Pinpoint the cell where the given text exists, returning its (x, y) midpoint coordinate. 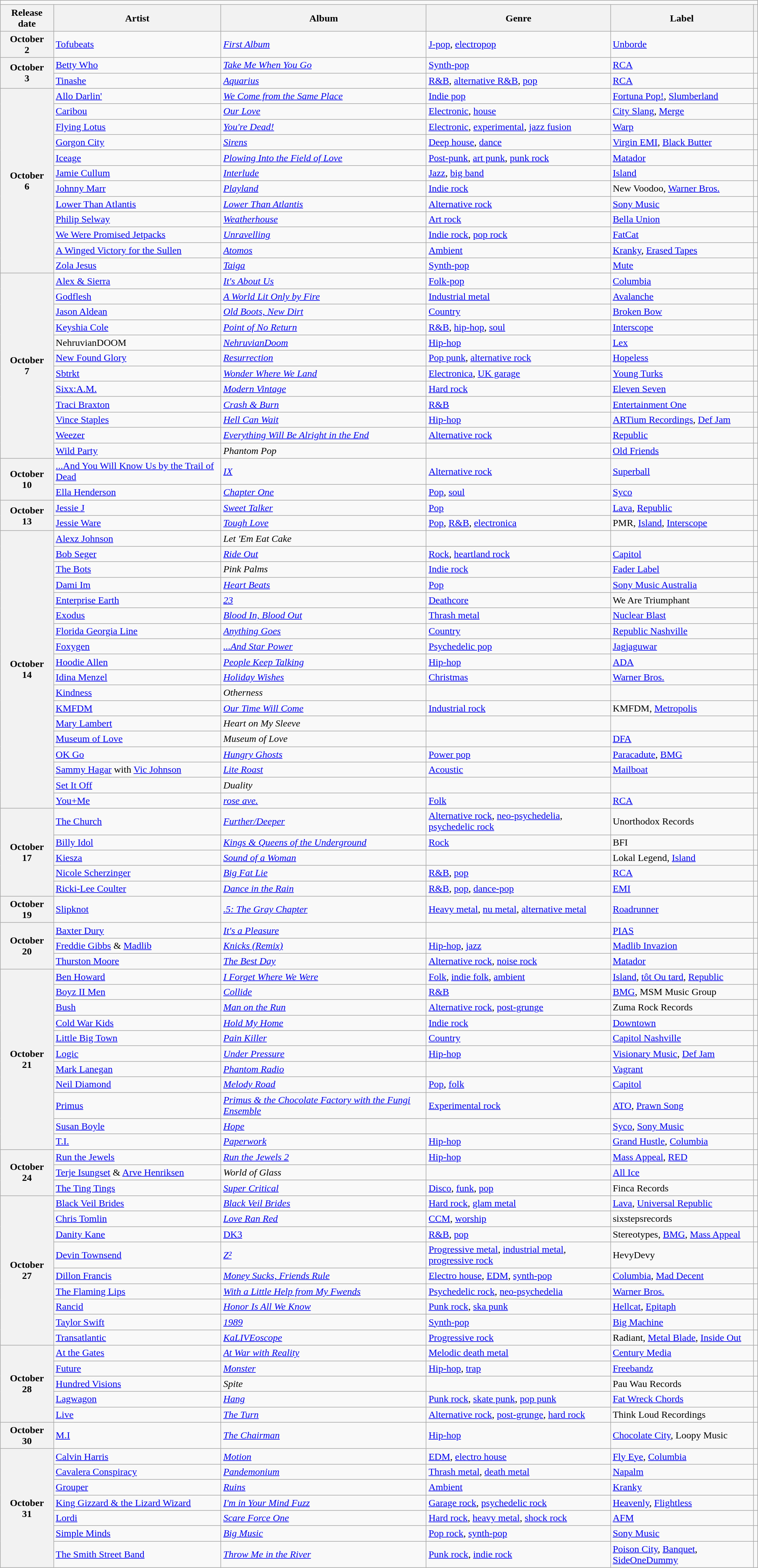
Hang (324, 1399)
Vagrant (682, 1069)
Pop, folk (518, 1084)
Post-punk, art punk, punk rock (518, 158)
Artist (137, 18)
Weatherhouse (324, 219)
Kranky (682, 1487)
October2 (27, 45)
Disco, funk, pop (518, 1188)
October10 (27, 479)
Garage rock, psychedelic rock (518, 1503)
CCM, worship (518, 1219)
It's a Pleasure (324, 930)
October3 (27, 73)
Hellcat, Epitaph (682, 1307)
Allo Darlin' (137, 96)
R&B, hip-hop, soul (518, 327)
You+Me (137, 801)
Transatlantic (137, 1338)
October30 (27, 1435)
New Voodoo, Warner Bros. (682, 188)
Melody Road (324, 1084)
Hard rock, glam metal (518, 1203)
Hopeless (682, 358)
Psychedelic rock, neo-psychedelia (518, 1291)
KaLIVEoscope (324, 1338)
EDM, electro house (518, 1456)
Stereotypes, BMG, Mass Appeal (682, 1234)
Punk rock, indie rock (518, 1554)
Nicole Scherzinger (137, 873)
Album (324, 18)
Jessie Ware (137, 523)
Rock (518, 842)
Honor Is All We Know (324, 1307)
Heavenly, Flightless (682, 1503)
Betty Who (137, 65)
Scare Force One (324, 1518)
Enterprise Earth (137, 600)
Folk, indie folk, ambient (518, 976)
Electronic, experimental, jazz fusion (518, 127)
A Winged Victory for the Sullen (137, 250)
Under Pressure (324, 1054)
Our Love (324, 111)
ARTium Recordings, Def Jam (682, 420)
October14 (27, 670)
HevyDevy (682, 1255)
Syco, Sony Music (682, 1126)
...And You Will Know Us by the Trail of Dead (137, 471)
Jessie J (137, 508)
Jason Aldean (137, 312)
The Church (137, 821)
Chris Tomlin (137, 1219)
Idina Menzel (137, 677)
Danity Kane (137, 1234)
Folk (518, 801)
Collide (324, 992)
Johnny Marr (137, 188)
Alex & Sierra (137, 281)
Pink Palms (324, 569)
Exodus (137, 616)
Lava, Republic (682, 508)
Eleven Seven (682, 389)
New Found Glory (137, 358)
Bella Union (682, 219)
Alexz Johnson (137, 539)
rose ave. (324, 801)
Visionary Music, Def Jam (682, 1054)
The Bots (137, 569)
Old Friends (682, 451)
Set It Off (137, 785)
Taylor Swift (137, 1322)
Indie pop (518, 96)
I'm in Your Mind Fuzz (324, 1503)
Keyshia Cole (137, 327)
Unravelling (324, 235)
Republic (682, 435)
1989 (324, 1322)
Radiant, Metal Blade, Inside Out (682, 1338)
Big Machine (682, 1322)
Kings & Queens of the Underground (324, 842)
.5: The Gray Chapter (324, 910)
People Keep Talking (324, 662)
Sony Music Australia (682, 585)
Holiday Wishes (324, 677)
October27 (27, 1270)
Dami Im (137, 585)
J-pop, electropop (518, 45)
Jagjaguwar (682, 646)
October21 (27, 1059)
Mary Lambert (137, 724)
Fortuna Pop!, Slumberland (682, 96)
Heart Beats (324, 585)
Warp (682, 127)
Art rock (518, 219)
With a Little Help from My Fwends (324, 1291)
Foxygen (137, 646)
M.I (137, 1435)
R&B, pop, dance-pop (518, 888)
Sirens (324, 142)
Punk rock, skate punk, pop punk (518, 1399)
Jamie Cullum (137, 173)
NehruvianDoom (324, 343)
A World Lit Only by Fire (324, 296)
Taiga (324, 266)
Sammy Hagar with Vic Johnson (137, 770)
At the Gates (137, 1353)
Iceage (137, 158)
Susan Boyle (137, 1126)
October28 (27, 1384)
Sbtrkt (137, 373)
Capitol Nashville (682, 1038)
Folk-pop (518, 281)
Deep house, dance (518, 142)
Psychedelic pop (518, 646)
Z² (324, 1255)
ATO, Prawn Song (682, 1106)
BMG, MSM Music Group (682, 992)
Electronic, house (518, 111)
Genre (518, 18)
October31 (27, 1508)
Blood In, Blood Out (324, 616)
Melodic death metal (518, 1353)
...And Star Power (324, 646)
Otherness (324, 692)
Rock, heartland rock (518, 554)
Run the Jewels (137, 1157)
Cold War Kids (137, 1023)
Thrash metal, death metal (518, 1472)
Republic Nashville (682, 631)
Unorthodox Records (682, 821)
Cavalera Conspiracy (137, 1472)
Young Turks (682, 373)
Tofubeats (137, 45)
Madlib Invazion (682, 946)
Freebandz (682, 1368)
Further/Deeper (324, 821)
Sixx:A.M. (137, 389)
Mark Lanegan (137, 1069)
PMR, Island, Interscope (682, 523)
World of Glass (324, 1172)
AFM (682, 1518)
Gorgon City (137, 142)
Virgin EMI, Black Butter (682, 142)
Kranky, Erased Tapes (682, 250)
Traci Braxton (137, 404)
Pandemonium (324, 1472)
OK Go (137, 754)
Pop punk, alternative rock (518, 358)
Little Big Town (137, 1038)
The Smith Street Band (137, 1554)
Think Loud Recordings (682, 1415)
Hold My Home (324, 1023)
Paperwork (324, 1142)
Take Me When You Go (324, 65)
Columbia, Mad Decent (682, 1276)
The Flaming Lips (137, 1291)
Caribou (137, 111)
Sweet Talker (324, 508)
Island, tôt Ou tard, Republic (682, 976)
Godflesh (137, 296)
Interscope (682, 327)
sixstepsrecords (682, 1219)
Zuma Rock Records (682, 1008)
Ella Henderson (137, 492)
Terje Isungset & Arve Henriksen (137, 1172)
Everything Will Be Alright in the End (324, 435)
Slipknot (137, 910)
Devin Townsend (137, 1255)
Broken Bow (682, 312)
Thurston Moore (137, 961)
Fat Wreck Chords (682, 1399)
Hard rock (518, 389)
The Best Day (324, 961)
October20 (27, 946)
Money Sucks, Friends Rule (324, 1276)
Jazz, big band (518, 173)
Thrash metal (518, 616)
Finca Records (682, 1188)
Playland (324, 188)
First Album (324, 45)
October6 (27, 181)
Big Fat Lie (324, 873)
It's About Us (324, 281)
Anything Goes (324, 631)
Superball (682, 471)
Century Media (682, 1353)
Zola Jesus (137, 266)
Run the Jewels 2 (324, 1157)
Baxter Dury (137, 930)
IX (324, 471)
Paracadute, BMG (682, 754)
Mailboat (682, 770)
FatCat (682, 235)
Crash & Burn (324, 404)
Chocolate City, Loopy Music (682, 1435)
Knicks (Remix) (324, 946)
Indie rock, pop rock (518, 235)
The Chairman (324, 1435)
Hard rock, heavy metal, shock rock (518, 1518)
Syco (682, 492)
Mute (682, 266)
Aquarius (324, 81)
Columbia (682, 281)
Duality (324, 785)
Lex (682, 343)
Resurrection (324, 358)
Dance in the Rain (324, 888)
Monster (324, 1368)
The Turn (324, 1415)
Interlude (324, 173)
Kiesza (137, 858)
Entertainment One (682, 404)
October7 (27, 366)
Lite Roast (324, 770)
Pain Killer (324, 1038)
Label (682, 18)
Alternative rock, noise rock (518, 961)
Ride Out (324, 554)
Ricki-Lee Coulter (137, 888)
Lokal Legend, Island (682, 858)
Hoodie Allen (137, 662)
Poison City, Banquet, SideOneDummy (682, 1554)
Man on the Run (324, 1008)
T.I. (137, 1142)
Weezer (137, 435)
Nuclear Blast (682, 616)
Heart on My Sleeve (324, 724)
Hip-hop, trap (518, 1368)
Flying Lotus (137, 127)
R&B, alternative R&B, pop (518, 81)
Dillon Francis (137, 1276)
Wonder Where We Land (324, 373)
Spite (324, 1384)
Old Boots, New Dirt (324, 312)
Big Music (324, 1534)
Bob Seger (137, 554)
Tough Love (324, 523)
Vince Staples (137, 420)
October24 (27, 1172)
Hundred Visions (137, 1384)
Fly Eye, Columbia (682, 1456)
Island (682, 173)
ADA (682, 662)
KMFDM (137, 708)
Alternative rock, neo-psychedelia, psychedelic rock (518, 821)
Experimental rock (518, 1106)
Grouper (137, 1487)
Lordi (137, 1518)
All Ice (682, 1172)
Plowing Into the Field of Love (324, 158)
Point of No Return (324, 327)
Grand Hustle, Columbia (682, 1142)
Sound of a Woman (324, 858)
October19 (27, 910)
Unborde (682, 45)
Billy Idol (137, 842)
Electronica, UK garage (518, 373)
We Were Promised Jetpacks (137, 235)
PIAS (682, 930)
Lava, Universal Republic (682, 1203)
Hip-hop, jazz (518, 946)
Fader Label (682, 569)
Progressive rock (518, 1338)
Hungry Ghosts (324, 754)
October17 (27, 852)
Bush (137, 1008)
Super Critical (324, 1188)
Hope (324, 1126)
Tinashe (137, 81)
Pau Wau Records (682, 1384)
Kindness (137, 692)
Rancid (137, 1307)
Logic (137, 1054)
Progressive metal, industrial metal, progressive rock (518, 1255)
Alternative rock, post-grunge (518, 1008)
Love Ran Red (324, 1219)
Electro house, EDM, synth-pop (518, 1276)
Pop, R&B, electronica (518, 523)
Release date (27, 18)
Calvin Harris (137, 1456)
Primus (137, 1106)
KMFDM, Metropolis (682, 708)
Avalanche (682, 296)
Our Time Will Come (324, 708)
Phantom Pop (324, 451)
We Are Triumphant (682, 600)
Philip Selway (137, 219)
Ben Howard (137, 976)
Industrial metal (518, 296)
Simple Minds (137, 1534)
23 (324, 600)
Lagwagon (137, 1399)
Power pop (518, 754)
Pop rock, synth-pop (518, 1534)
Alternative rock, post-grunge, hard rock (518, 1415)
Throw Me in the River (324, 1554)
Atomos (324, 250)
Modern Vintage (324, 389)
October13 (27, 516)
Wild Party (137, 451)
EMI (682, 888)
At War with Reality (324, 1353)
Live (137, 1415)
Acoustic (518, 770)
I Forget Where We Were (324, 976)
Motion (324, 1456)
Florida Georgia Line (137, 631)
DFA (682, 739)
DK3 (324, 1234)
Primus & the Chocolate Factory with the Fungi Ensemble (324, 1106)
The Ting Tings (137, 1188)
Heavy metal, nu metal, alternative metal (518, 910)
Mass Appeal, RED (682, 1157)
Freddie Gibbs & Madlib (137, 946)
Future (137, 1368)
Pop, soul (518, 492)
Downtown (682, 1023)
Let 'Em Eat Cake (324, 539)
King Gizzard & the Lizard Wizard (137, 1503)
BFI (682, 842)
City Slang, Merge (682, 111)
Christmas (518, 677)
NehruvianDOOM (137, 343)
We Come from the Same Place (324, 96)
Industrial rock (518, 708)
Chapter One (324, 492)
Punk rock, ska punk (518, 1307)
Roadrunner (682, 910)
Napalm (682, 1472)
Neil Diamond (137, 1084)
Boyz II Men (137, 992)
Ruins (324, 1487)
Hell Can Wait (324, 420)
You're Dead! (324, 127)
Phantom Radio (324, 1069)
Deathcore (518, 600)
